Return the (x, y) coordinate for the center point of the cell that contains the specified text.  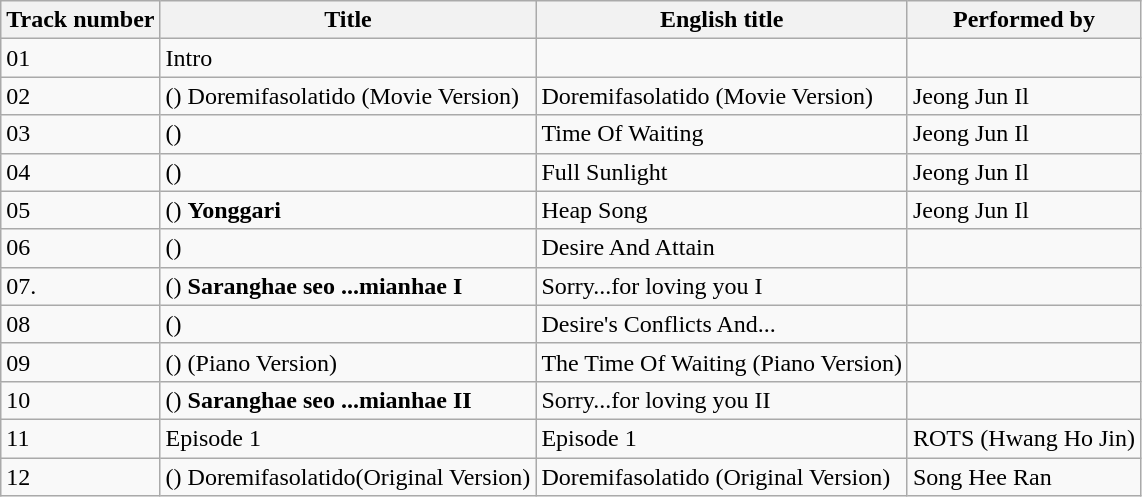
Song Hee Ran (1024, 477)
Desire's Conflicts And... (722, 324)
02 (80, 96)
The Time Of Waiting (Piano Version) (722, 362)
() (Piano Version) (348, 362)
06 (80, 248)
Title (348, 20)
English title (722, 20)
07. (80, 286)
01 (80, 58)
10 (80, 400)
() Saranghae seo ...mianhae II (348, 400)
04 (80, 172)
Track number (80, 20)
11 (80, 438)
Full Sunlight (722, 172)
05 (80, 210)
() Saranghae seo ...mianhae I (348, 286)
09 (80, 362)
Desire And Attain (722, 248)
03 (80, 134)
Performed by (1024, 20)
Doremifasolatido (Movie Version) (722, 96)
12 (80, 477)
() Doremifasolatido(Original Version) (348, 477)
Doremifasolatido (Original Version) (722, 477)
Heap Song (722, 210)
Sorry...for loving you I (722, 286)
08 (80, 324)
() Doremifasolatido (Movie Version) (348, 96)
() Yonggari (348, 210)
ROTS (Hwang Ho Jin) (1024, 438)
Intro (348, 58)
Sorry...for loving you II (722, 400)
Time Of Waiting (722, 134)
